Identify which cell holds the provided text, then report its (X, Y) central coordinate. 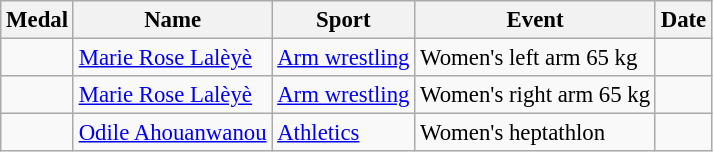
Women's left arm 65 kg (536, 58)
Sport (344, 20)
Medal (38, 20)
Women's right arm 65 kg (536, 95)
Women's heptathlon (536, 133)
Event (536, 20)
Date (683, 20)
Odile Ahouanwanou (172, 133)
Name (172, 20)
Athletics (344, 133)
